Locate the cell with the specified text and output its [x, y] center coordinate. 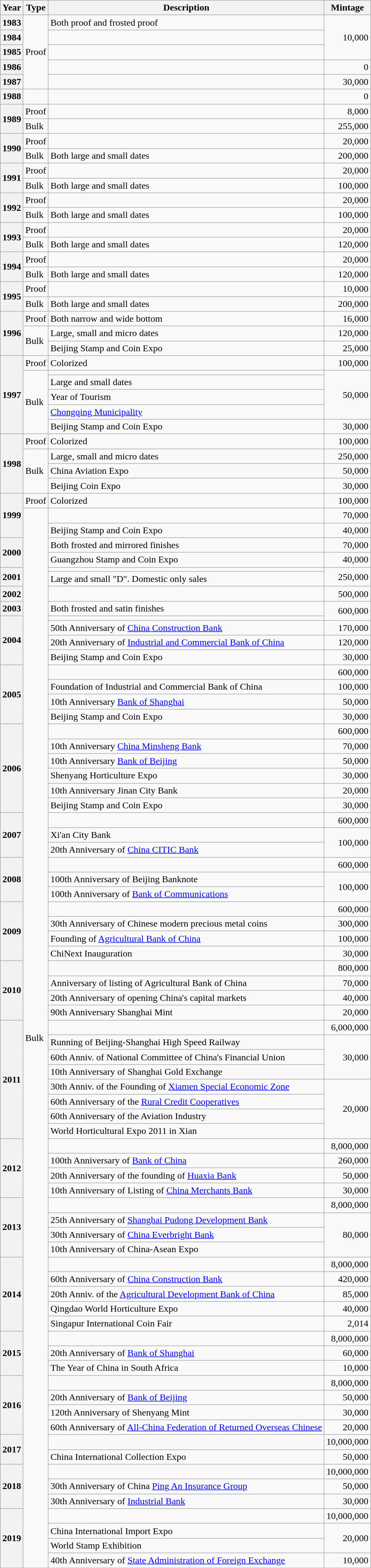
World Horticultural Expo 2011 in Xian [186, 1131]
2,014 [348, 1323]
1990 [12, 148]
1996 [12, 333]
1985 [12, 52]
60th Anniversary of All-China Federation of Returned Overseas Chinese [186, 1427]
2009 [12, 931]
30th Anniversary of Chinese modern precious metal coins [186, 924]
Description [186, 8]
Shenyang Horticulture Expo [186, 776]
60th Anniversary of the Rural Credit Cooperatives [186, 1101]
10th Anniversary China Minsheng Bank [186, 746]
Type [36, 8]
Both narrow and wide bottom [186, 319]
30th Anniversary of China Everbright Bank [186, 1235]
Singapur International Coin Fair [186, 1323]
Xi'an City Bank [186, 835]
10th Anniversary of Shanghai Gold Exchange [186, 1072]
China International Import Expo [186, 1531]
100th Anniversary of Bank of China [186, 1161]
10th Anniversary Jinan City Bank [186, 790]
2002 [12, 594]
1987 [12, 82]
ChiNext Inauguration [186, 953]
1984 [12, 37]
10th Anniversary of China-Asean Expo [186, 1249]
2014 [12, 1294]
25,000 [348, 348]
2019 [12, 1538]
255,000 [348, 126]
2016 [12, 1405]
60,000 [348, 1353]
100th Anniversary of Beijing Banknote [186, 879]
1988 [12, 96]
2004 [12, 640]
20th Anniversary of Industrial and Commercial Bank of China [186, 643]
800,000 [348, 968]
20th Anniversary of opening China's capital markets [186, 998]
2018 [12, 1486]
1993 [12, 237]
120th Anniversary of Shenyang Mint [186, 1412]
China International Collection Expo [186, 1457]
The Year of China in South Africa [186, 1368]
2017 [12, 1449]
20th Anniversary of the founding of Huaxia Bank [186, 1176]
China Aviation Expo [186, 471]
Both frosted and mirrored finishes [186, 545]
20th Anniv. of the Agricultural Development Bank of China [186, 1294]
2008 [12, 879]
1995 [12, 296]
Foundation of Industrial and Commercial Bank of China [186, 687]
1998 [12, 464]
1991 [12, 178]
8,000 [348, 111]
Year [12, 8]
Both frosted and satin finishes [186, 608]
85,000 [348, 1294]
2007 [12, 835]
20th Anniversary of Bank of Shanghai [186, 1353]
2003 [12, 608]
10th Anniversary Bank of Shanghai [186, 702]
2010 [12, 990]
1992 [12, 208]
Beijing Coin Expo [186, 486]
60th Anniversary of China Construction Bank [186, 1279]
20th Anniversary of Bank of Beijing [186, 1398]
50th Anniversary of China Construction Bank [186, 627]
10th Anniversary Bank of Beijing [186, 761]
60th Anniv. of National Committee of China's Financial Union [186, 1057]
60th Anniversary of the Aviation Industry [186, 1116]
20th Anniversary of China CITIC Bank [186, 850]
Year of Tourism [186, 397]
100th Anniversary of Bank of Communications [186, 894]
Chongqing Municipality [186, 412]
500,000 [348, 594]
Founding of Agricultural Bank of China [186, 939]
30th Anniversary of China Ping An Insurance Group [186, 1486]
1999 [12, 515]
1994 [12, 267]
25th Anniversary of Shanghai Pudong Development Bank [186, 1220]
2011 [12, 1079]
2013 [12, 1227]
16,000 [348, 319]
40th Anniversary of State Administration of Foreign Exchange [186, 1560]
Guangzhou Stamp and Coin Expo [186, 560]
300,000 [348, 924]
1986 [12, 67]
Large and small dates [186, 382]
30th Anniv. of the Founding of Xiamen Special Economic Zone [186, 1086]
90th Anniversary Shanghai Mint [186, 1013]
1989 [12, 119]
Qingdao World Horticulture Expo [186, 1309]
Mintage [348, 8]
170,000 [348, 627]
2001 [12, 576]
Anniversary of listing of Agricultural Bank of China [186, 983]
Both proof and frosted proof [186, 23]
1997 [12, 394]
Running of Beijing-Shanghai High Speed Railway [186, 1042]
2006 [12, 768]
World Stamp Exhibition [186, 1545]
420,000 [348, 1279]
30th Anniversary of Industrial Bank [186, 1501]
6,000,000 [348, 1027]
2015 [12, 1353]
10th Anniversary of Listing of China Merchants Bank [186, 1190]
Large and small "D". Domestic only sales [186, 579]
80,000 [348, 1235]
1983 [12, 23]
2012 [12, 1168]
2000 [12, 552]
2005 [12, 694]
260,000 [348, 1161]
